Determine the [x, y] coordinate at the center of the cell enclosing the given text.  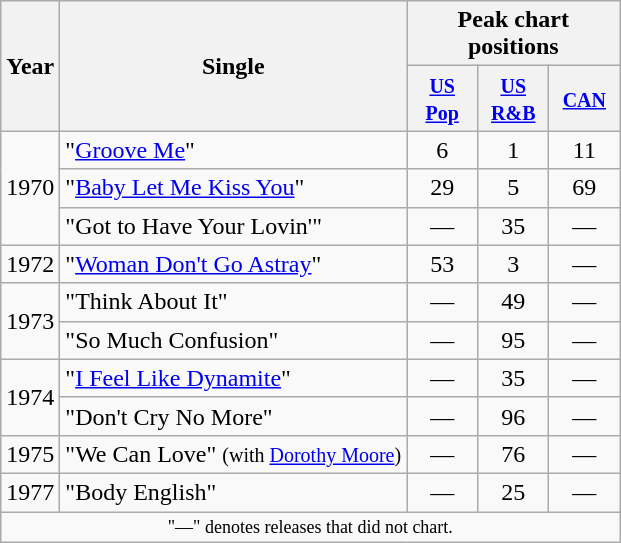
1 [514, 150]
CAN [584, 98]
96 [514, 416]
1975 [30, 454]
1970 [30, 188]
95 [514, 340]
"Baby Let Me Kiss You" [234, 188]
Single [234, 66]
"—" denotes releases that did not chart. [310, 528]
Year [30, 66]
1974 [30, 397]
76 [514, 454]
1973 [30, 321]
3 [514, 264]
US Pop [442, 98]
"Body English" [234, 492]
"Groove Me" [234, 150]
Peak chart positions [514, 34]
"We Can Love" (with Dorothy Moore) [234, 454]
49 [514, 302]
25 [514, 492]
29 [442, 188]
"Don't Cry No More" [234, 416]
"I Feel Like Dynamite" [234, 378]
69 [584, 188]
1977 [30, 492]
"Think About It" [234, 302]
1972 [30, 264]
"So Much Confusion" [234, 340]
53 [442, 264]
US R&B [514, 98]
6 [442, 150]
5 [514, 188]
"Got to Have Your Lovin'" [234, 226]
11 [584, 150]
"Woman Don't Go Astray" [234, 264]
